Scan for the cell matching the given text and deliver its (X, Y) coordinate at center. 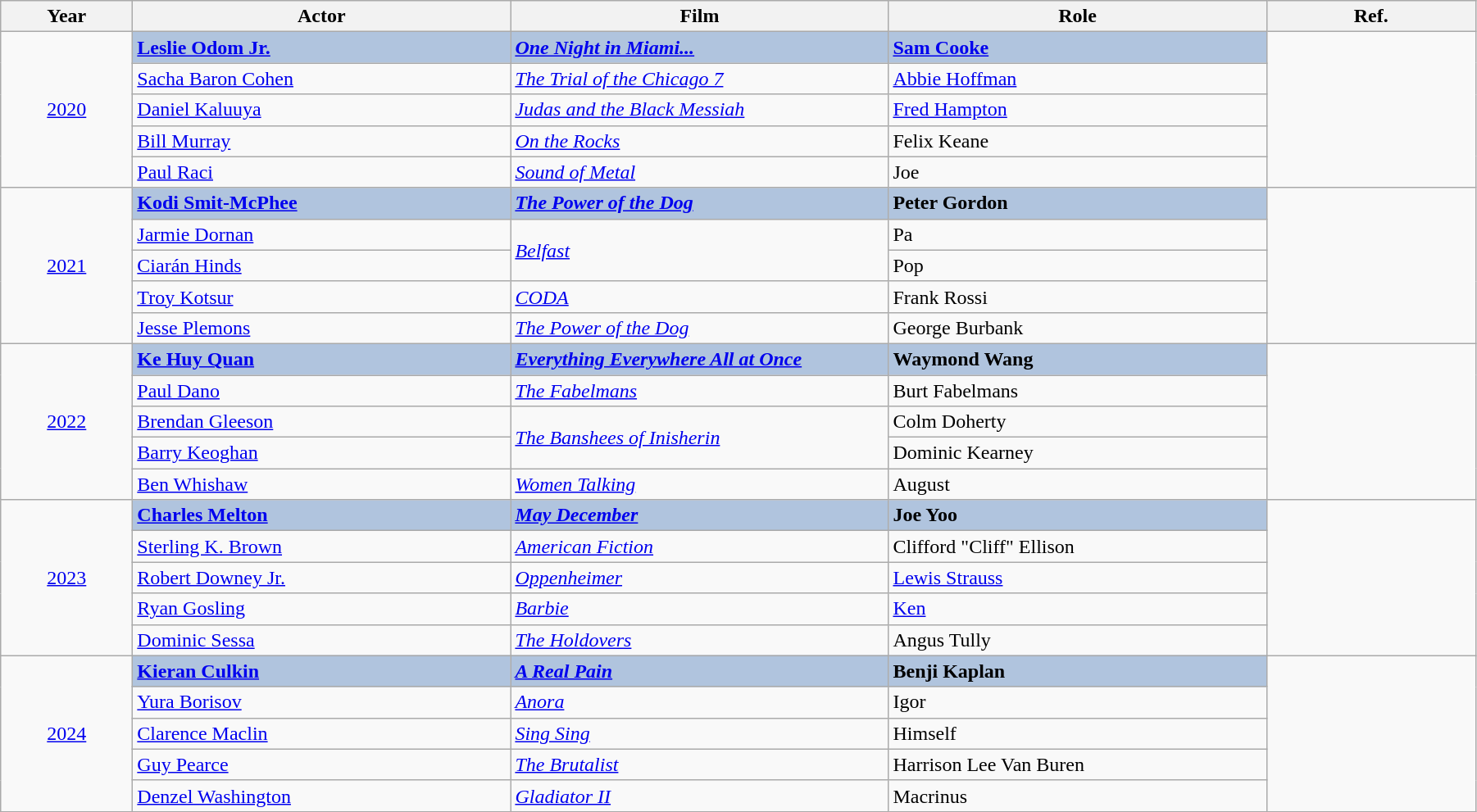
Angus Tully (1077, 640)
Denzel Washington (321, 796)
Sterling K. Brown (321, 547)
Benji Kaplan (1077, 671)
Ke Huy Quan (321, 359)
On the Rocks (700, 141)
Oppenheimer (700, 578)
Guy Pearce (321, 764)
Sam Cooke (1077, 48)
Brendan Gleeson (321, 422)
One Night in Miami... (700, 48)
Ref. (1370, 16)
Pop (1077, 265)
Joe Yoo (1077, 515)
Lewis Strauss (1077, 578)
Kieran Culkin (321, 671)
Peter Gordon (1077, 203)
Everything Everywhere All at Once (700, 359)
Women Talking (700, 484)
Igor (1077, 702)
Barry Keoghan (321, 453)
Ben Whishaw (321, 484)
Sound of Metal (700, 172)
Sacha Baron Cohen (321, 79)
Leslie Odom Jr. (321, 48)
Ciarán Hinds (321, 265)
Dominic Kearney (1077, 453)
Kodi Smit-McPhee (321, 203)
Sing Sing (700, 733)
Troy Kotsur (321, 297)
Barbie (700, 609)
August (1077, 484)
2024 (67, 733)
Robert Downey Jr. (321, 578)
2020 (67, 110)
The Brutalist (700, 764)
Pa (1077, 234)
Clarence Maclin (321, 733)
Film (700, 16)
Himself (1077, 733)
Abbie Hoffman (1077, 79)
Judas and the Black Messiah (700, 110)
Role (1077, 16)
The Trial of the Chicago 7 (700, 79)
Daniel Kaluuya (321, 110)
Charles Melton (321, 515)
2021 (67, 265)
Jesse Plemons (321, 328)
Paul Dano (321, 391)
Yura Borisov (321, 702)
Macrinus (1077, 796)
Ken (1077, 609)
Belfast (700, 250)
Felix Keane (1077, 141)
Ryan Gosling (321, 609)
Frank Rossi (1077, 297)
Waymond Wang (1077, 359)
May December (700, 515)
The Holdovers (700, 640)
2023 (67, 578)
Paul Raci (321, 172)
Gladiator II (700, 796)
Bill Murray (321, 141)
Anora (700, 702)
Fred Hampton (1077, 110)
2022 (67, 421)
Dominic Sessa (321, 640)
Joe (1077, 172)
Burt Fabelmans (1077, 391)
Actor (321, 16)
CODA (700, 297)
Colm Doherty (1077, 422)
The Banshees of Inisherin (700, 438)
The Fabelmans (700, 391)
Year (67, 16)
A Real Pain (700, 671)
Jarmie Dornan (321, 234)
Harrison Lee Van Buren (1077, 764)
Clifford "Cliff" Ellison (1077, 547)
George Burbank (1077, 328)
American Fiction (700, 547)
